Extract the (X, Y) coordinate from the center of the cell holding the provided text.  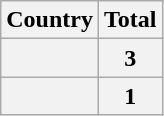
Country (50, 20)
3 (130, 58)
1 (130, 96)
Total (130, 20)
